Return (X, Y) of the center of cell containing provided text 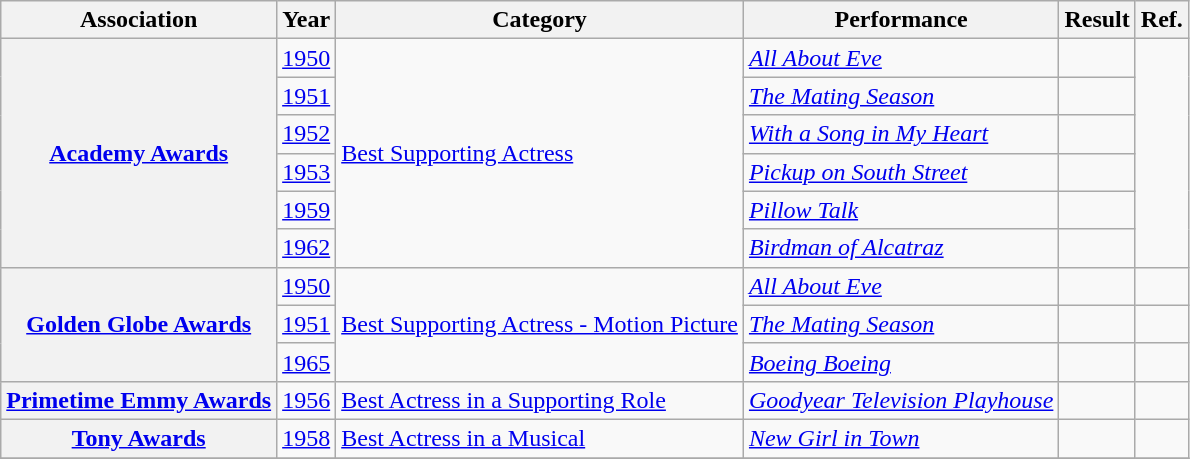
Pickup on South Street (900, 172)
1965 (306, 362)
Primetime Emmy Awards (139, 400)
Birdman of Alcatraz (900, 248)
Year (306, 20)
With a Song in My Heart (900, 134)
Best Actress in a Musical (540, 438)
Golden Globe Awards (139, 324)
Best Supporting Actress (540, 153)
Pillow Talk (900, 210)
New Girl in Town (900, 438)
Category (540, 20)
Association (139, 20)
1958 (306, 438)
1959 (306, 210)
Best Actress in a Supporting Role (540, 400)
Performance (900, 20)
Goodyear Television Playhouse (900, 400)
1962 (306, 248)
Best Supporting Actress - Motion Picture (540, 324)
1956 (306, 400)
Academy Awards (139, 153)
1952 (306, 134)
Boeing Boeing (900, 362)
Tony Awards (139, 438)
1953 (306, 172)
Result (1097, 20)
Ref. (1162, 20)
